Return the (X, Y) coordinate for the center point of the cell that contains the specified text.  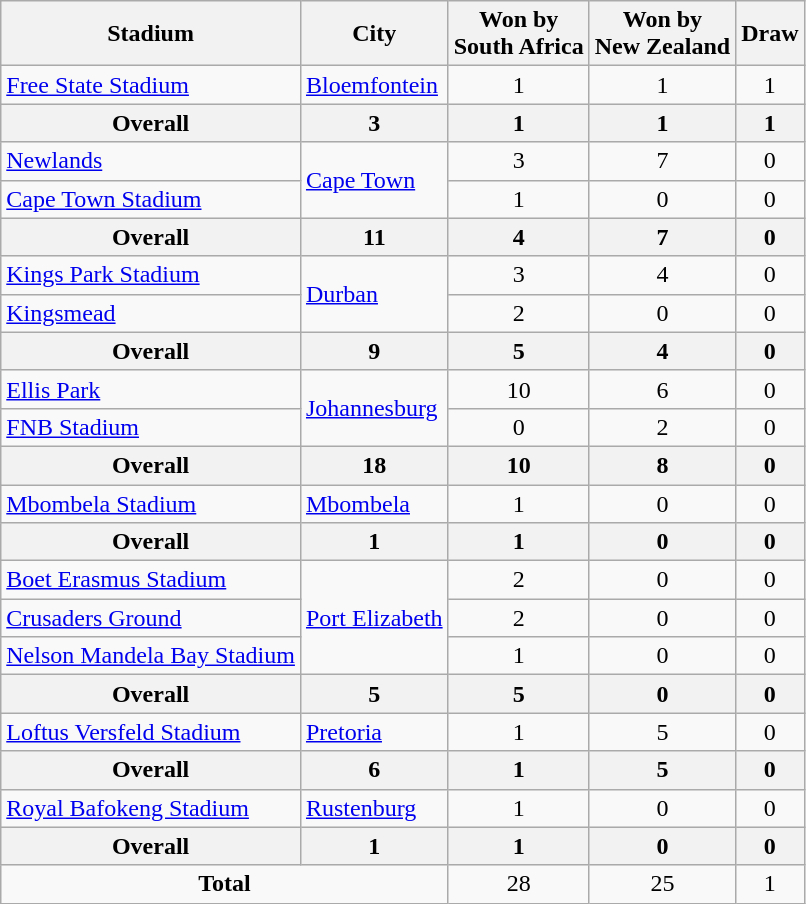
28 (518, 884)
Rustenburg (374, 808)
Kings Park Stadium (151, 275)
Durban (374, 294)
Boet Erasmus Stadium (151, 580)
11 (374, 237)
City (374, 34)
Mbombela Stadium (151, 503)
Stadium (151, 34)
Draw (770, 34)
25 (662, 884)
Free State Stadium (151, 85)
Kingsmead (151, 313)
Loftus Versfeld Stadium (151, 732)
Newlands (151, 161)
Won byNew Zealand (662, 34)
FNB Stadium (151, 427)
Ellis Park (151, 389)
9 (374, 351)
18 (374, 465)
Bloemfontein (374, 85)
Port Elizabeth (374, 618)
Royal Bafokeng Stadium (151, 808)
Johannesburg (374, 408)
Cape Town (374, 180)
Nelson Mandela Bay Stadium (151, 656)
Won bySouth Africa (518, 34)
8 (662, 465)
Cape Town Stadium (151, 199)
Crusaders Ground (151, 618)
Mbombela (374, 503)
Pretoria (374, 732)
Total (224, 884)
